Find where the given text appears and provide that cell's center as (X, Y) coordinate. 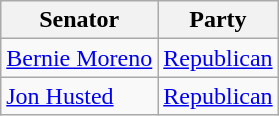
Party (218, 20)
Bernie Moreno (80, 58)
Jon Husted (80, 96)
Senator (80, 20)
